Locate the cell with the specified text and output its (X, Y) center coordinate. 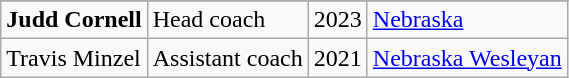
2021 (338, 58)
Travis Minzel (74, 58)
Judd Cornell (74, 20)
Head coach (228, 20)
Nebraska (467, 20)
Nebraska Wesleyan (467, 58)
Assistant coach (228, 58)
2023 (338, 20)
